Identify which cell holds the provided text, then report its (x, y) central coordinate. 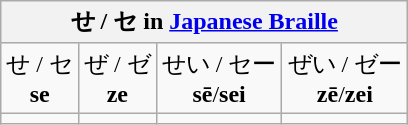
せい / セー sē/sei (219, 78)
ぜい / ゼー zē/zei (345, 78)
せ / セ in Japanese Braille (204, 22)
ぜ / ゼ ze (117, 78)
せ / セ se (40, 78)
